From the cell containing the given text, extract its center point as [x, y] coordinate. 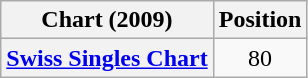
Position [260, 20]
Swiss Singles Chart [107, 58]
80 [260, 58]
Chart (2009) [107, 20]
